Pinpoint the cell where the given text exists, returning its [X, Y] midpoint coordinate. 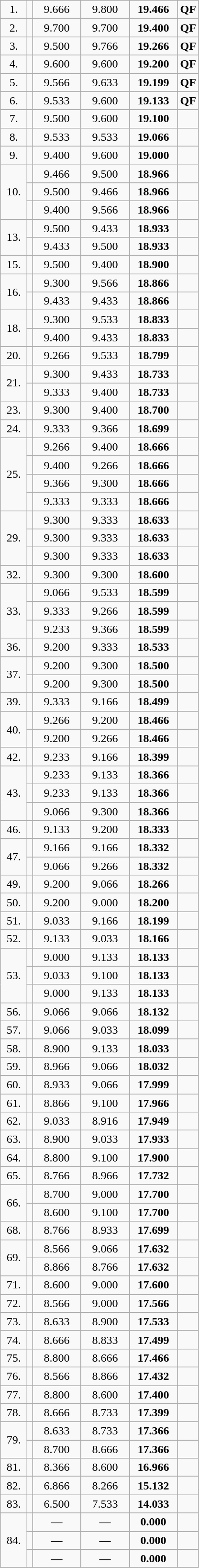
79. [14, 1440]
47. [14, 857]
58. [14, 1048]
18.499 [153, 702]
18.166 [153, 939]
56. [14, 1012]
8. [14, 137]
24. [14, 429]
4. [14, 64]
17.499 [153, 1340]
9.800 [105, 10]
59. [14, 1066]
17.699 [153, 1230]
64. [14, 1158]
18.032 [153, 1066]
65. [14, 1176]
19.133 [153, 101]
17.566 [153, 1303]
17.400 [153, 1395]
17.432 [153, 1376]
17.399 [153, 1413]
51. [14, 921]
20. [14, 356]
18.132 [153, 1012]
8.833 [105, 1340]
8.366 [56, 1467]
18.900 [153, 265]
8.266 [105, 1486]
52. [14, 939]
19.000 [153, 155]
29. [14, 538]
17.900 [153, 1158]
7.533 [105, 1504]
62. [14, 1121]
17.933 [153, 1139]
46. [14, 830]
5. [14, 82]
18.699 [153, 429]
19.266 [153, 46]
18.099 [153, 1030]
74. [14, 1340]
17.732 [153, 1176]
18.199 [153, 921]
9.633 [105, 82]
9.666 [56, 10]
18.033 [153, 1048]
75. [14, 1358]
43. [14, 793]
19.200 [153, 64]
49. [14, 884]
32. [14, 575]
19.066 [153, 137]
18.333 [153, 830]
6.866 [56, 1486]
25. [14, 474]
18.200 [153, 902]
83. [14, 1504]
82. [14, 1486]
78. [14, 1413]
42. [14, 756]
36. [14, 647]
77. [14, 1395]
21. [14, 383]
40. [14, 729]
81. [14, 1467]
37. [14, 675]
53. [14, 975]
17.533 [153, 1321]
66. [14, 1203]
60. [14, 1084]
18.600 [153, 575]
18.399 [153, 756]
7. [14, 119]
6.500 [56, 1504]
57. [14, 1030]
3. [14, 46]
18.700 [153, 410]
17.466 [153, 1358]
18. [14, 328]
61. [14, 1103]
63. [14, 1139]
71. [14, 1285]
69. [14, 1258]
17.949 [153, 1121]
18.266 [153, 884]
33. [14, 611]
16. [14, 292]
8.916 [105, 1121]
17.966 [153, 1103]
39. [14, 702]
16.966 [153, 1467]
23. [14, 410]
10. [14, 192]
19.199 [153, 82]
6. [14, 101]
50. [14, 902]
73. [14, 1321]
17.999 [153, 1084]
72. [14, 1303]
84. [14, 1540]
19.100 [153, 119]
18.799 [153, 356]
14.033 [153, 1504]
9. [14, 155]
19.466 [153, 10]
13. [14, 237]
68. [14, 1230]
15.132 [153, 1486]
9.766 [105, 46]
17.600 [153, 1285]
15. [14, 265]
19.400 [153, 28]
2. [14, 28]
76. [14, 1376]
1. [14, 10]
18.533 [153, 647]
